Search for the cell housing the specified text and yield its [x, y] center coordinate. 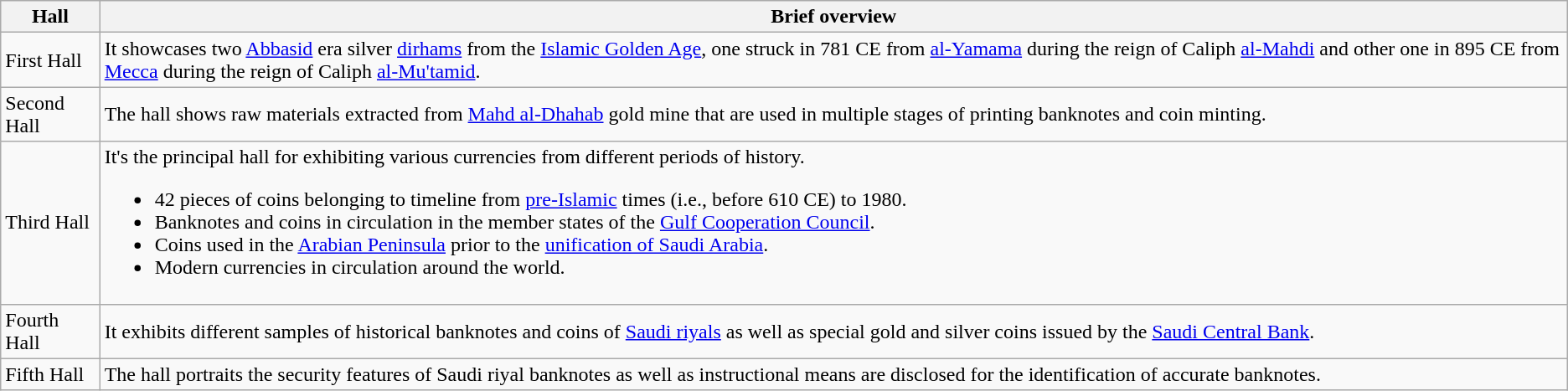
Fifth Hall [50, 374]
Brief overview [833, 17]
Hall [50, 17]
First Hall [50, 60]
The hall shows raw materials extracted from Mahd al-Dhahab gold mine that are used in multiple stages of printing banknotes and coin minting. [833, 114]
Fourth Hall [50, 332]
Third Hall [50, 223]
Second Hall [50, 114]
